Search for the cell housing the specified text and yield its (X, Y) center coordinate. 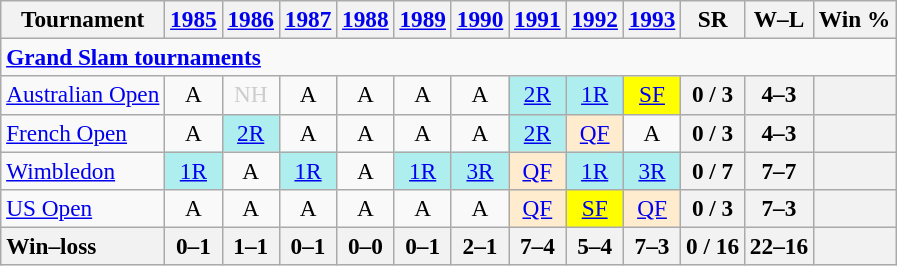
7–7 (778, 170)
1992 (594, 19)
1988 (366, 19)
Win–loss (83, 246)
French Open (83, 133)
5–4 (594, 246)
1986 (250, 19)
Tournament (83, 19)
2–1 (480, 246)
7–4 (538, 246)
22–16 (778, 246)
SR (713, 19)
Wimbledon (83, 170)
0 / 7 (713, 170)
Australian Open (83, 95)
1993 (652, 19)
NH (250, 95)
W–L (778, 19)
0 / 16 (713, 246)
1985 (194, 19)
1990 (480, 19)
US Open (83, 208)
0–0 (366, 246)
1–1 (250, 246)
Grand Slam tournaments (448, 57)
Win % (854, 19)
1991 (538, 19)
1989 (422, 19)
1987 (308, 19)
